Determine the [X, Y] coordinate at the center of the cell enclosing the given text.  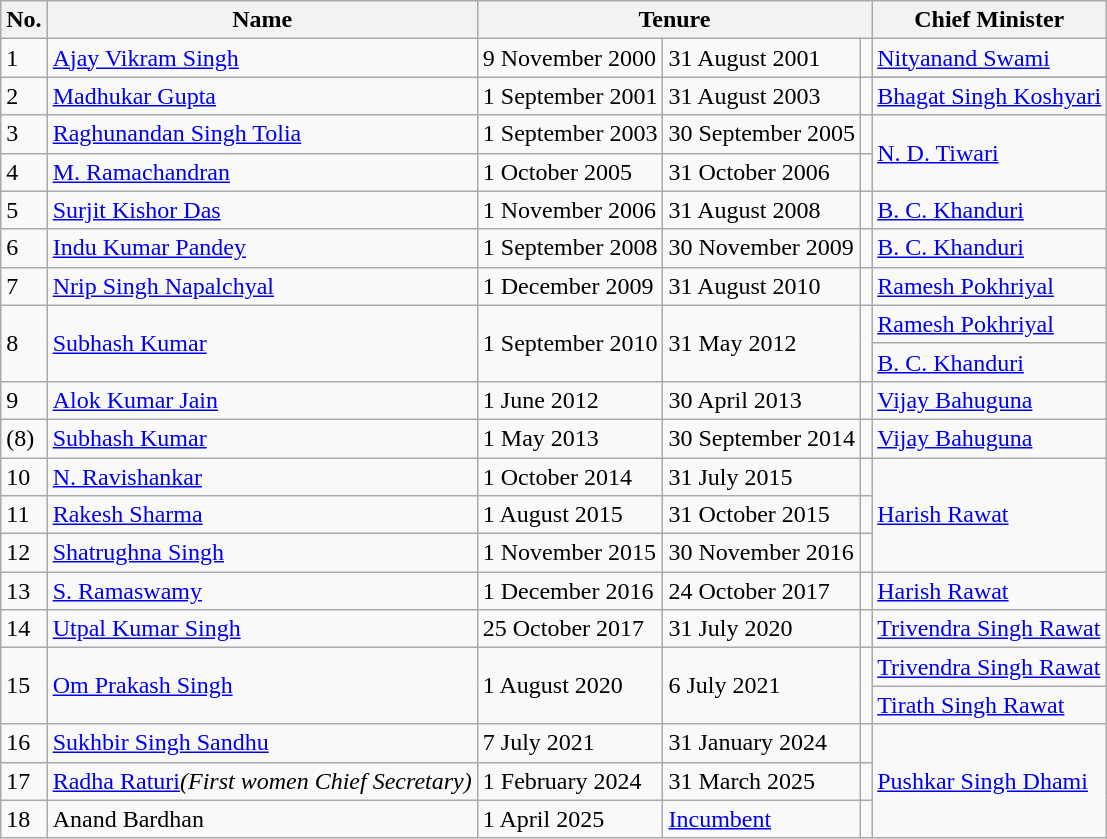
6 [24, 248]
31 August 2003 [762, 96]
31 August 2008 [762, 210]
N. D. Tiwari [990, 153]
31 August 2001 [762, 58]
30 November 2016 [762, 553]
M. Ramachandran [262, 172]
Utpal Kumar Singh [262, 629]
31 July 2020 [762, 629]
9 November 2000 [570, 58]
7 [24, 286]
1 September 2003 [570, 134]
1 October 2014 [570, 477]
Nityanand Swami [990, 58]
1 September 2001 [570, 96]
16 [24, 743]
Alok Kumar Jain [262, 400]
2 [24, 96]
S. Ramaswamy [262, 591]
31 March 2025 [762, 781]
4 [24, 172]
1 August 2015 [570, 515]
8 [24, 343]
1 May 2013 [570, 438]
Anand Bardhan [262, 819]
Indu Kumar Pandey [262, 248]
30 April 2013 [762, 400]
Nrip Singh Napalchyal [262, 286]
31 October 2015 [762, 515]
11 [24, 515]
Shatrughna Singh [262, 553]
18 [24, 819]
17 [24, 781]
5 [24, 210]
Radha Raturi(First women Chief Secretary) [262, 781]
Surjit Kishor Das [262, 210]
1 September 2008 [570, 248]
6 July 2021 [762, 686]
30 September 2014 [762, 438]
31 May 2012 [762, 343]
12 [24, 553]
1 December 2016 [570, 591]
1 November 2015 [570, 553]
3 [24, 134]
Rakesh Sharma [262, 515]
Pushkar Singh Dhami [990, 781]
1 September 2010 [570, 343]
1 February 2024 [570, 781]
1 June 2012 [570, 400]
Tenure [674, 20]
(8) [24, 438]
25 October 2017 [570, 629]
1 August 2020 [570, 686]
31 August 2010 [762, 286]
30 September 2005 [762, 134]
1 April 2025 [570, 819]
Bhagat Singh Koshyari [990, 96]
Tirath Singh Rawat [990, 705]
Raghunandan Singh Tolia [262, 134]
Incumbent [762, 819]
10 [24, 477]
14 [24, 629]
1 December 2009 [570, 286]
No. [24, 20]
Madhukar Gupta [262, 96]
Chief Minister [990, 20]
1 October 2005 [570, 172]
Ajay Vikram Singh [262, 58]
Sukhbir Singh Sandhu [262, 743]
31 January 2024 [762, 743]
N. Ravishankar [262, 477]
30 November 2009 [762, 248]
1 November 2006 [570, 210]
15 [24, 686]
Om Prakash Singh [262, 686]
31 July 2015 [762, 477]
7 July 2021 [570, 743]
Name [262, 20]
1 [24, 58]
9 [24, 400]
24 October 2017 [762, 591]
31 October 2006 [762, 172]
13 [24, 591]
